Pinpoint the cell where the given text exists, returning its (X, Y) midpoint coordinate. 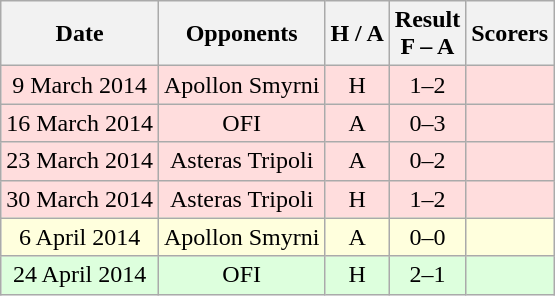
0–0 (427, 237)
30 March 2014 (80, 199)
23 March 2014 (80, 161)
H / A (357, 34)
ResultF – A (427, 34)
Date (80, 34)
6 April 2014 (80, 237)
2–1 (427, 275)
Scorers (510, 34)
16 March 2014 (80, 123)
9 March 2014 (80, 85)
0–2 (427, 161)
0–3 (427, 123)
24 April 2014 (80, 275)
Opponents (241, 34)
